From the cell containing the given text, extract its center point as (x, y) coordinate. 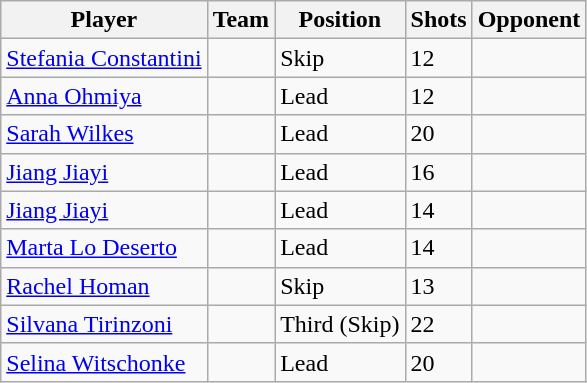
Silvana Tirinzoni (104, 324)
Sarah Wilkes (104, 134)
13 (438, 286)
Position (340, 20)
22 (438, 324)
Opponent (529, 20)
Player (104, 20)
Selina Witschonke (104, 362)
Stefania Constantini (104, 58)
Third (Skip) (340, 324)
Marta Lo Deserto (104, 248)
16 (438, 172)
Shots (438, 20)
Anna Ohmiya (104, 96)
Team (241, 20)
Rachel Homan (104, 286)
